Provide the [x, y] coordinate of the cell's center where the given text is located.  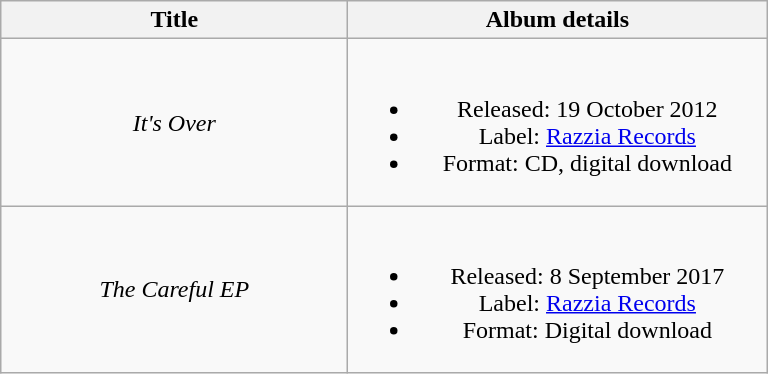
Title [174, 20]
Released: 19 October 2012Label: Razzia RecordsFormat: CD, digital download [558, 122]
The Careful EP [174, 290]
Album details [558, 20]
It's Over [174, 122]
Released: 8 September 2017Label: Razzia RecordsFormat: Digital download [558, 290]
